Detect which cell encompasses the target text, then output its [x, y] center coordinate. 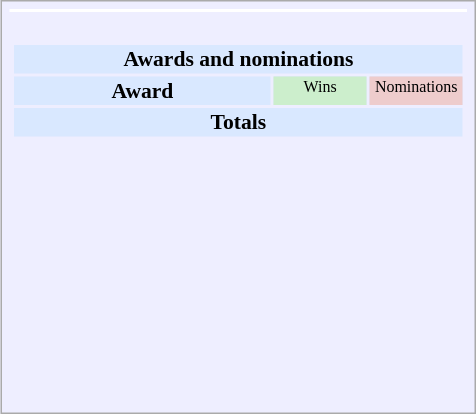
Wins [320, 90]
Awards and nominations [238, 59]
Awards and nominations Award Wins Nominations Totals [239, 204]
Totals [238, 122]
Award [142, 90]
Nominations [416, 90]
